Provide the [x, y] coordinate of the cell's center where the given text is located.  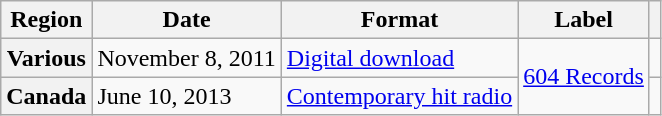
Date [186, 20]
November 8, 2011 [186, 58]
Various [46, 58]
Digital download [399, 58]
Contemporary hit radio [399, 96]
Format [399, 20]
604 Records [584, 77]
June 10, 2013 [186, 96]
Label [584, 20]
Canada [46, 96]
Region [46, 20]
